Search for the cell housing the specified text and yield its [x, y] center coordinate. 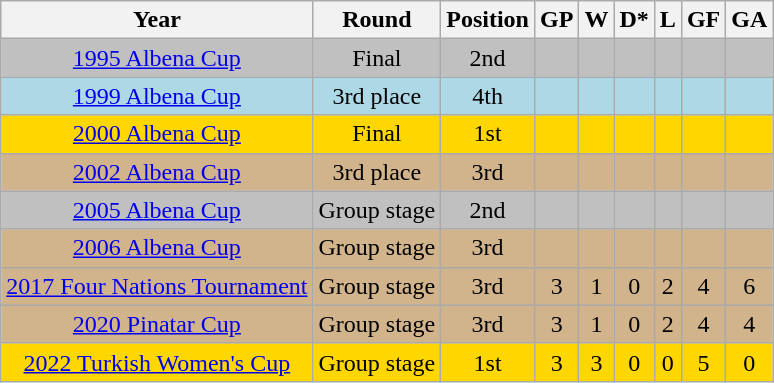
GA [750, 20]
D* [634, 20]
6 [750, 286]
2000 Albena Cup [157, 134]
2002 Albena Cup [157, 172]
Year [157, 20]
1999 Albena Cup [157, 96]
GF [703, 20]
5 [703, 362]
2017 Four Nations Tournament [157, 286]
2022 Turkish Women's Cup [157, 362]
W [596, 20]
1995 Albena Cup [157, 58]
L [668, 20]
2006 Albena Cup [157, 248]
Position [488, 20]
GP [556, 20]
4th [488, 96]
2020 Pinatar Cup [157, 324]
2005 Albena Cup [157, 210]
Round [377, 20]
